Return (X, Y) of the center of cell containing provided text 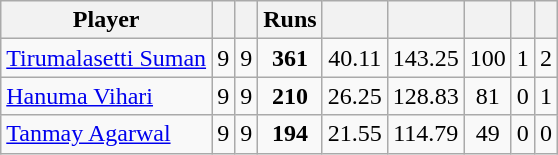
2 (546, 58)
81 (488, 96)
Tanmay Agarwal (106, 134)
114.79 (426, 134)
40.11 (354, 58)
21.55 (354, 134)
49 (488, 134)
100 (488, 58)
210 (290, 96)
Hanuma Vihari (106, 96)
Player (106, 20)
128.83 (426, 96)
Tirumalasetti Suman (106, 58)
361 (290, 58)
194 (290, 134)
Runs (290, 20)
143.25 (426, 58)
26.25 (354, 96)
